Output the (x, y) coordinate of the center of the cell containing the given text.  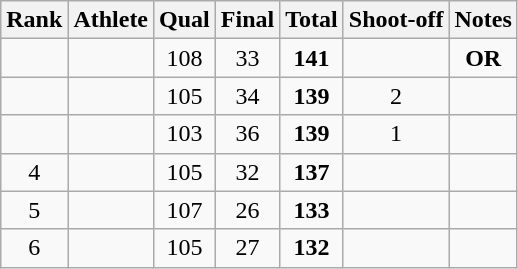
Athlete (111, 20)
107 (185, 210)
108 (185, 58)
2 (396, 96)
5 (34, 210)
Shoot-off (396, 20)
26 (247, 210)
133 (312, 210)
103 (185, 134)
6 (34, 248)
137 (312, 172)
Final (247, 20)
1 (396, 134)
36 (247, 134)
OR (483, 58)
Rank (34, 20)
Total (312, 20)
132 (312, 248)
27 (247, 248)
34 (247, 96)
32 (247, 172)
141 (312, 58)
Qual (185, 20)
33 (247, 58)
4 (34, 172)
Notes (483, 20)
